From the cell containing the given text, extract its center point as (x, y) coordinate. 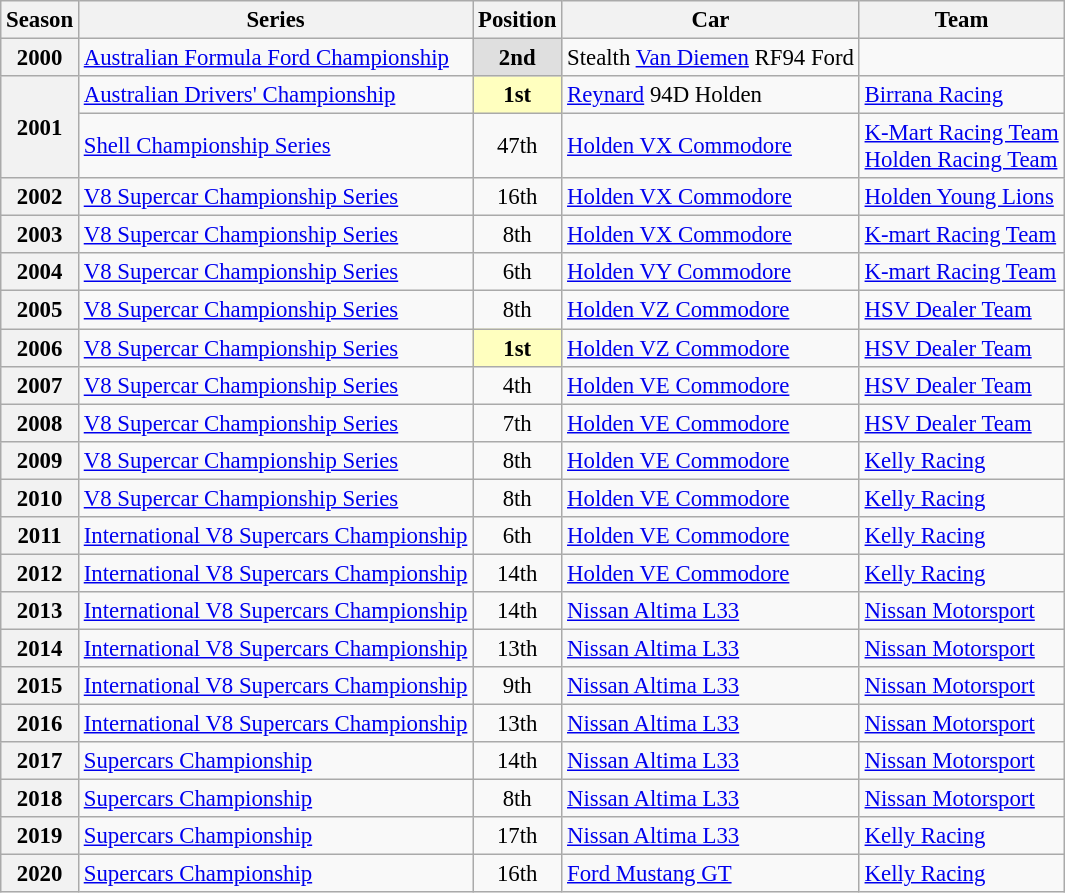
2006 (40, 348)
2020 (40, 874)
Holden VY Commodore (711, 273)
17th (518, 836)
Shell Championship Series (275, 146)
2007 (40, 385)
Season (40, 20)
2008 (40, 423)
K-Mart Racing TeamHolden Racing Team (962, 146)
Stealth Van Diemen RF94 Ford (711, 58)
Birrana Racing (962, 95)
2001 (40, 127)
2010 (40, 498)
2005 (40, 310)
2011 (40, 536)
Australian Formula Ford Championship (275, 58)
2009 (40, 460)
2003 (40, 235)
2002 (40, 197)
Team (962, 20)
2015 (40, 686)
Series (275, 20)
Holden Young Lions (962, 197)
2013 (40, 611)
Ford Mustang GT (711, 874)
2012 (40, 573)
2004 (40, 273)
2016 (40, 724)
9th (518, 686)
4th (518, 385)
2014 (40, 648)
2019 (40, 836)
7th (518, 423)
Car (711, 20)
Australian Drivers' Championship (275, 95)
2017 (40, 761)
2018 (40, 799)
2nd (518, 58)
2000 (40, 58)
Reynard 94D Holden (711, 95)
Position (518, 20)
47th (518, 146)
